Pinpoint the cell where the given text exists, returning its (x, y) midpoint coordinate. 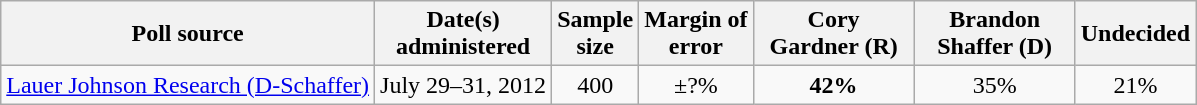
Poll source (188, 34)
Date(s)administered (464, 34)
42% (834, 85)
35% (994, 85)
BrandonShaffer (D) (994, 34)
Samplesize (596, 34)
21% (1135, 85)
Margin oferror (696, 34)
400 (596, 85)
Undecided (1135, 34)
CoryGardner (R) (834, 34)
Lauer Johnson Research (D-Schaffer) (188, 85)
July 29–31, 2012 (464, 85)
±?% (696, 85)
